Pinpoint the cell where the given text exists, returning its (x, y) midpoint coordinate. 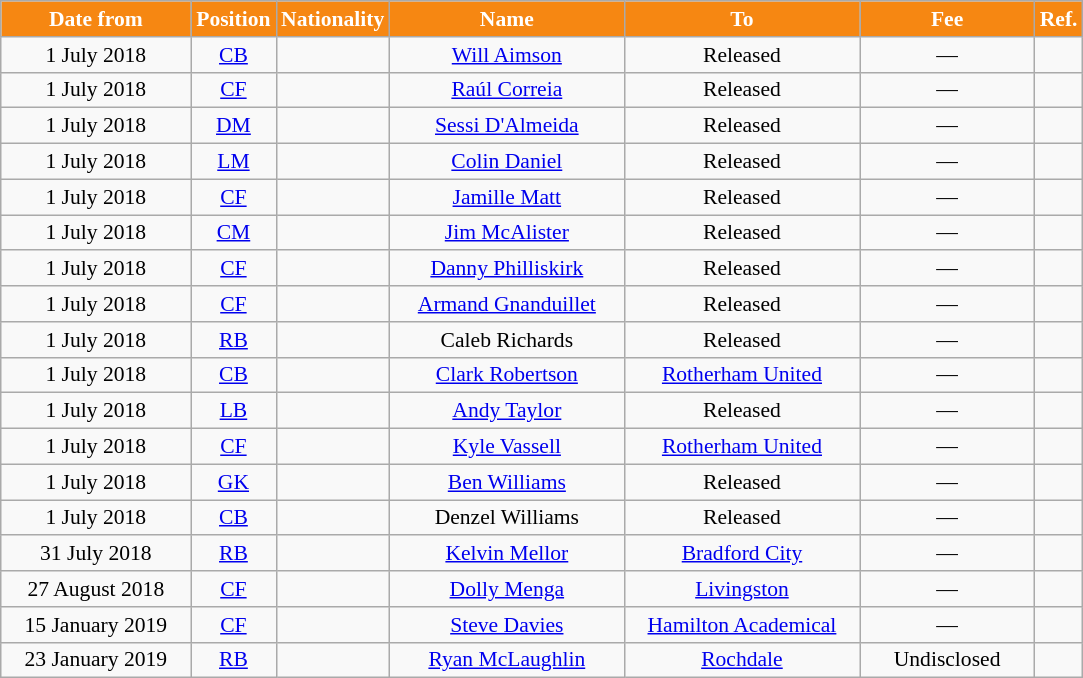
Name (506, 19)
Dolly Menga (506, 589)
Raúl Correia (506, 90)
Fee (948, 19)
Sessi D'Almeida (506, 126)
Colin Daniel (506, 162)
Livingston (742, 589)
Bradford City (742, 554)
31 July 2018 (96, 554)
Kyle Vassell (506, 447)
Hamilton Academical (742, 625)
Clark Robertson (506, 375)
Will Aimson (506, 55)
LB (234, 411)
Ryan McLaughlin (506, 660)
15 January 2019 (96, 625)
Position (234, 19)
Jamille Matt (506, 197)
Kelvin Mellor (506, 554)
23 January 2019 (96, 660)
LM (234, 162)
To (742, 19)
Steve Davies (506, 625)
Danny Philliskirk (506, 269)
Rochdale (742, 660)
Andy Taylor (506, 411)
CM (234, 233)
DM (234, 126)
Nationality (332, 19)
GK (234, 482)
Armand Gnanduillet (506, 304)
Jim McAlister (506, 233)
Ref. (1059, 19)
27 August 2018 (96, 589)
Denzel Williams (506, 518)
Caleb Richards (506, 340)
Ben Williams (506, 482)
Undisclosed (948, 660)
Date from (96, 19)
